For the text-containing cell, return its midpoint in [x, y] coordinate format. 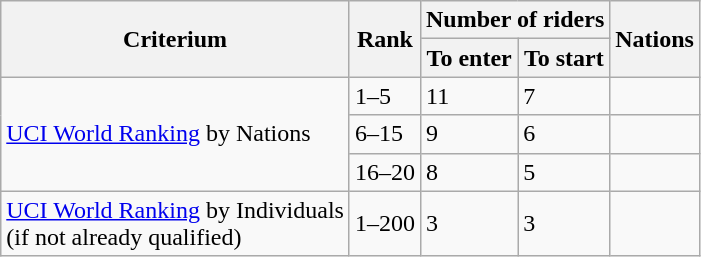
16–20 [384, 172]
UCI World Ranking by Individuals(if not already qualified) [176, 224]
To start [564, 58]
5 [564, 172]
UCI World Ranking by Nations [176, 134]
Rank [384, 39]
1–5 [384, 96]
8 [468, 172]
Nations [655, 39]
6 [564, 134]
Criterium [176, 39]
6–15 [384, 134]
11 [468, 96]
Number of riders [514, 20]
1–200 [384, 224]
9 [468, 134]
To enter [468, 58]
7 [564, 96]
